Locate the cell with the specified text and output its [X, Y] center coordinate. 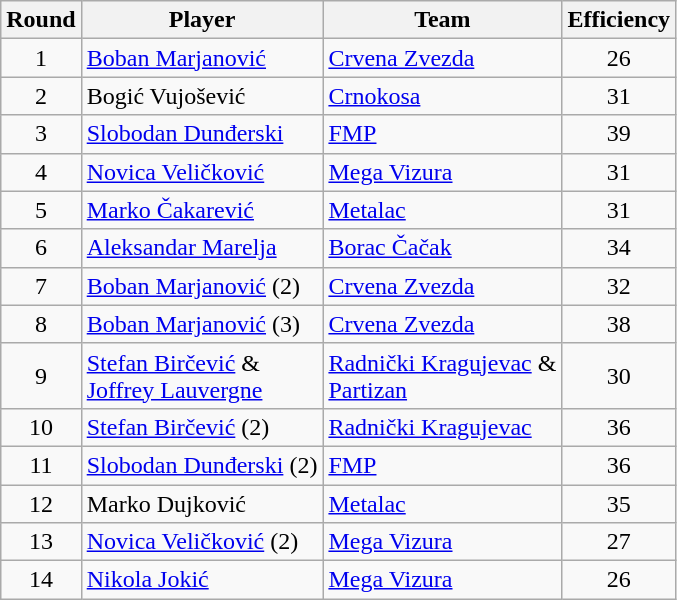
9 [41, 376]
Boban Marjanović (3) [202, 324]
7 [41, 286]
Marko Čakarević [202, 210]
3 [41, 134]
13 [41, 542]
Boban Marjanović [202, 58]
Slobodan Dunđerski (2) [202, 465]
4 [41, 172]
27 [619, 542]
Team [442, 20]
Round [41, 20]
1 [41, 58]
Radnički Kragujevac & Partizan [442, 376]
Borac Čačak [442, 248]
Slobodan Dunđerski [202, 134]
Efficiency [619, 20]
Marko Dujković [202, 503]
38 [619, 324]
14 [41, 580]
Nikola Jokić [202, 580]
Crnokosa [442, 96]
6 [41, 248]
Aleksandar Marelja [202, 248]
32 [619, 286]
Bogić Vujošević [202, 96]
Stefan Birčević (2) [202, 427]
12 [41, 503]
5 [41, 210]
Player [202, 20]
39 [619, 134]
8 [41, 324]
Novica Veličković [202, 172]
34 [619, 248]
10 [41, 427]
Radnički Kragujevac [442, 427]
11 [41, 465]
Stefan Birčević & Joffrey Lauvergne [202, 376]
Boban Marjanović (2) [202, 286]
Novica Veličković (2) [202, 542]
2 [41, 96]
30 [619, 376]
35 [619, 503]
